Search for the cell housing the specified text and yield its [X, Y] center coordinate. 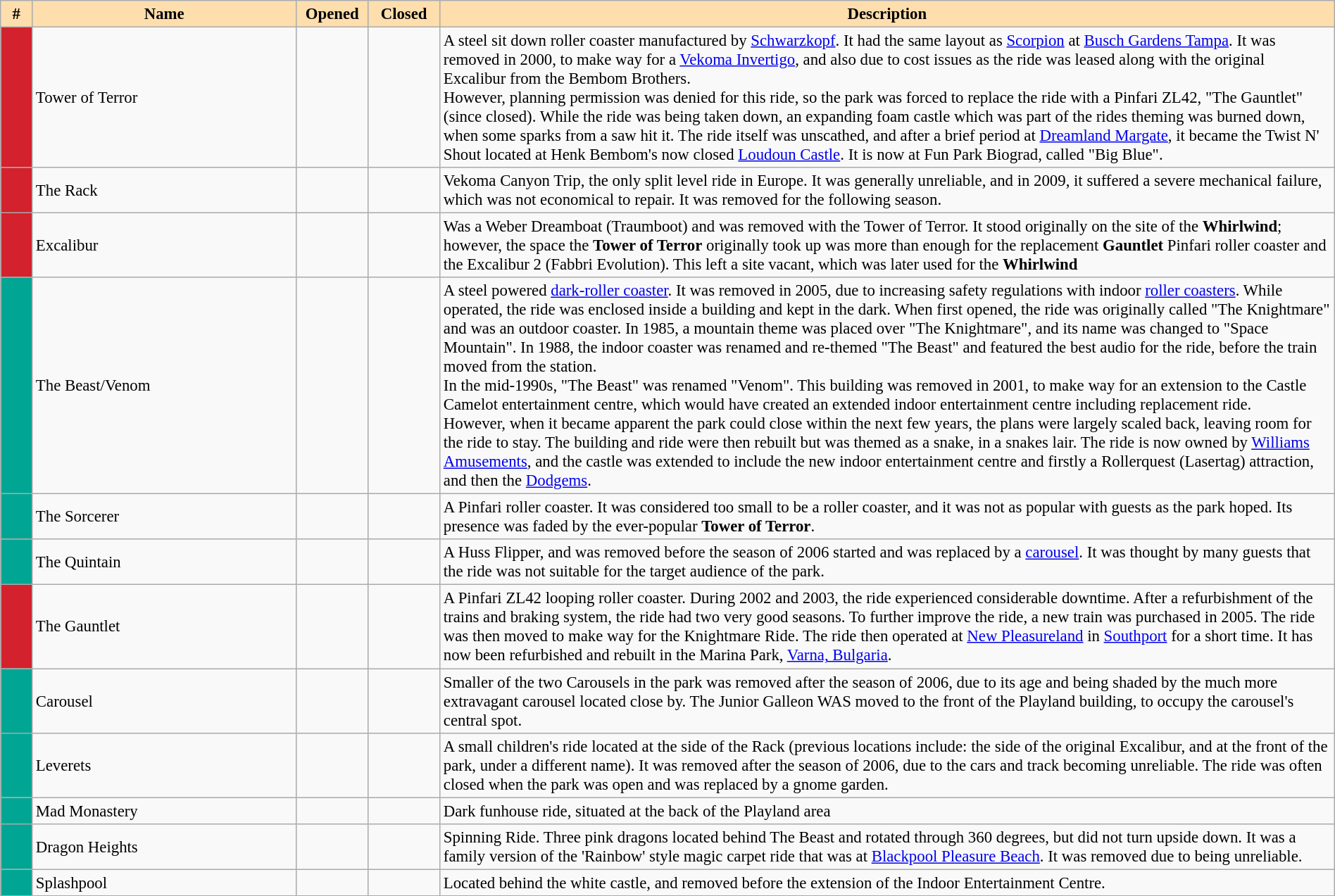
Tower of Terror [165, 98]
Mad Monastery [165, 811]
Carousel [165, 701]
# [17, 14]
The Gauntlet [165, 626]
Opened [332, 14]
Dark funhouse ride, situated at the back of the Playland area [887, 811]
Excalibur [165, 246]
Located behind the white castle, and removed before the extension of the Indoor Entertainment Centre. [887, 883]
The Beast/Venom [165, 386]
The Rack [165, 190]
Name [165, 14]
Leverets [165, 765]
The Quintain [165, 562]
Description [887, 14]
Dragon Heights [165, 846]
The Sorcerer [165, 517]
Closed [404, 14]
Splashpool [165, 883]
